Return (X, Y) of the center of cell containing provided text 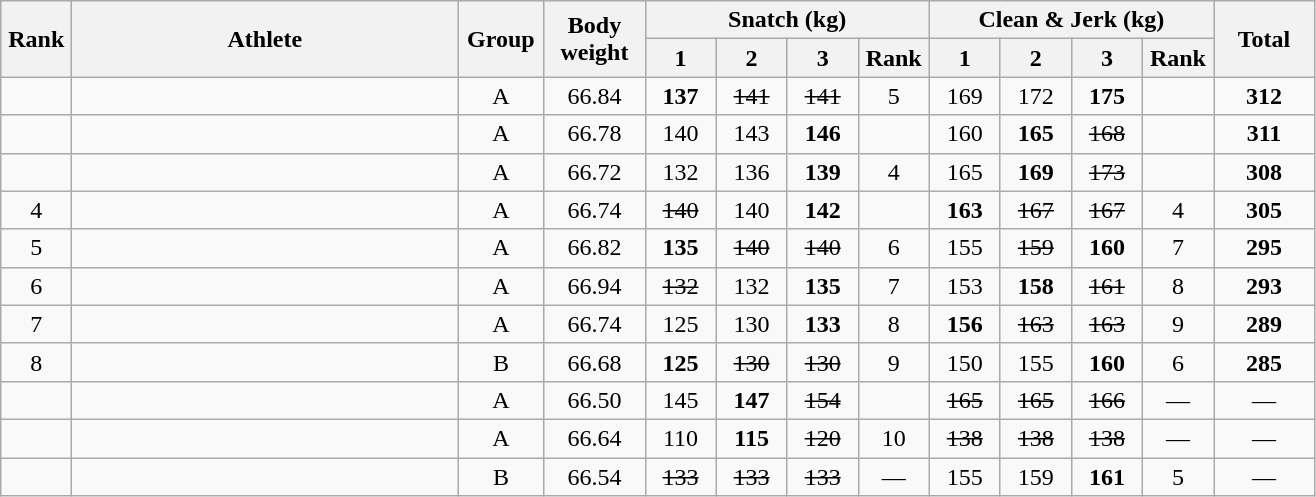
166 (1106, 400)
285 (1264, 362)
175 (1106, 96)
172 (1036, 96)
173 (1106, 172)
293 (1264, 286)
120 (822, 438)
147 (752, 400)
143 (752, 134)
10 (894, 438)
115 (752, 438)
66.72 (594, 172)
295 (1264, 248)
Snatch (kg) (787, 20)
154 (822, 400)
Clean & Jerk (kg) (1071, 20)
66.50 (594, 400)
289 (1264, 324)
168 (1106, 134)
153 (964, 286)
66.68 (594, 362)
146 (822, 134)
139 (822, 172)
156 (964, 324)
Athlete (265, 39)
312 (1264, 96)
66.64 (594, 438)
150 (964, 362)
136 (752, 172)
308 (1264, 172)
305 (1264, 210)
66.94 (594, 286)
110 (680, 438)
137 (680, 96)
158 (1036, 286)
Group (501, 39)
145 (680, 400)
Body weight (594, 39)
66.84 (594, 96)
Total (1264, 39)
66.82 (594, 248)
142 (822, 210)
66.54 (594, 477)
66.78 (594, 134)
311 (1264, 134)
